Locate the cell with the specified text and output its (x, y) center coordinate. 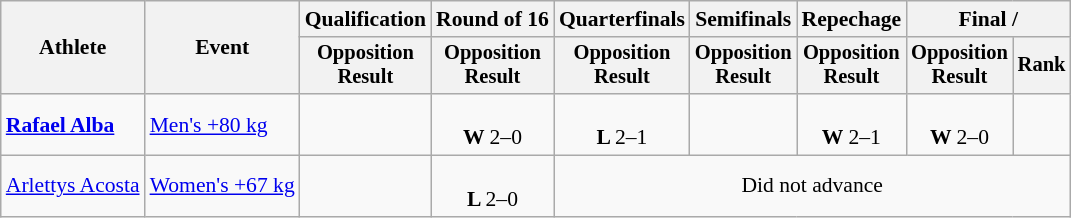
Semifinals (744, 19)
Event (222, 48)
Rank (1042, 66)
Quarterfinals (622, 19)
Round of 16 (492, 19)
Rafael Alba (73, 124)
Arlettys Acosta (73, 186)
Did not advance (812, 186)
Final / (988, 19)
L 2–1 (622, 124)
L 2–0 (492, 186)
W 2–1 (852, 124)
Men's +80 kg (222, 124)
Women's +67 kg (222, 186)
Qualification (366, 19)
Repechage (852, 19)
Athlete (73, 48)
